Find where the given text appears and provide that cell's center as (X, Y) coordinate. 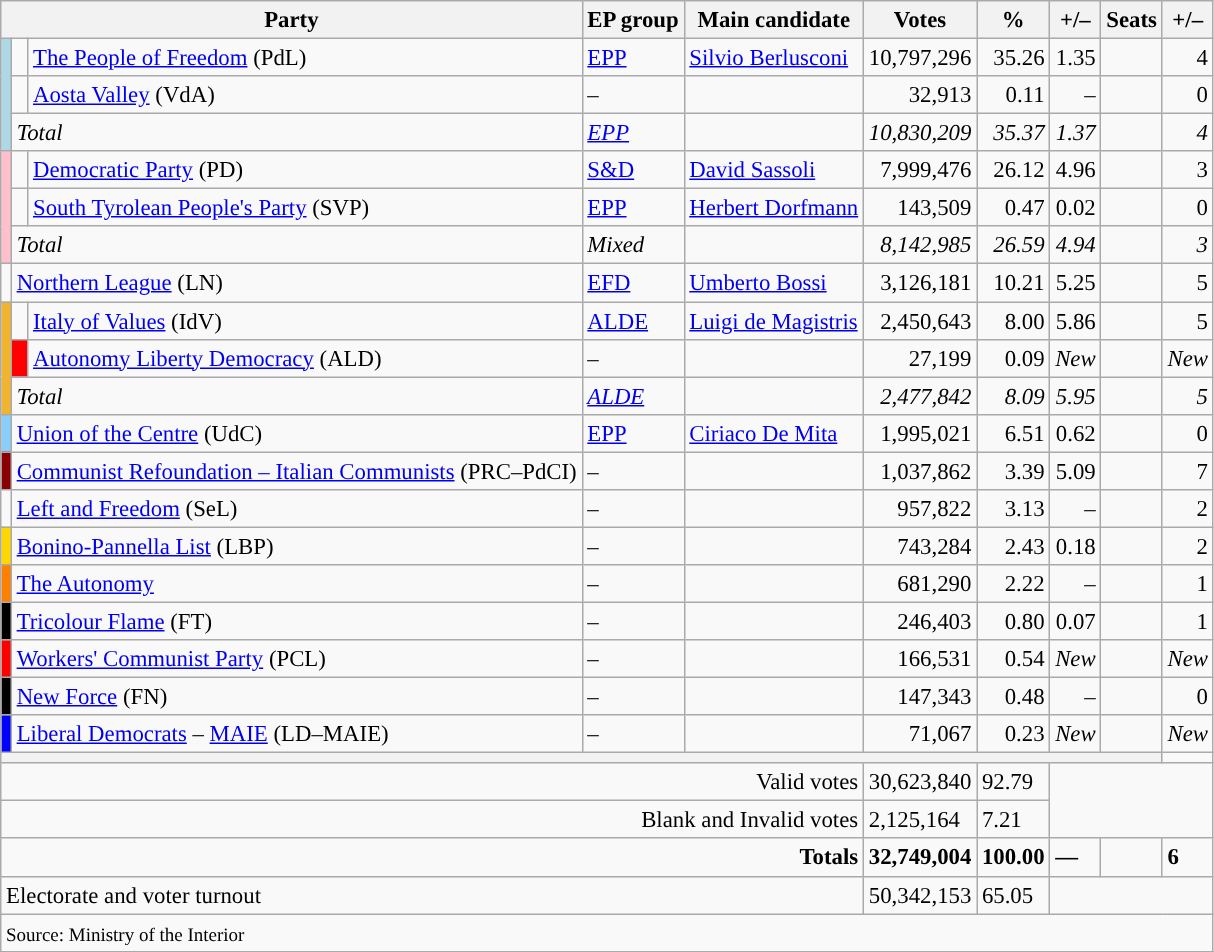
David Sassoli (774, 170)
2,477,842 (920, 396)
1.35 (1076, 58)
3.13 (1014, 509)
8,142,985 (920, 245)
4.94 (1076, 245)
27,199 (920, 358)
S&D (633, 170)
Totals (432, 858)
% (1014, 20)
The Autonomy (296, 584)
3,126,181 (920, 283)
10,830,209 (920, 133)
10.21 (1014, 283)
30,623,840 (920, 782)
Votes (920, 20)
Aosta Valley (VdA) (305, 95)
8.09 (1014, 396)
3.39 (1014, 471)
Luigi de Magistris (774, 321)
8.00 (1014, 321)
0.80 (1014, 621)
0.02 (1076, 208)
10,797,296 (920, 58)
5.86 (1076, 321)
35.37 (1014, 133)
957,822 (920, 509)
0.48 (1014, 697)
71,067 (920, 734)
Tricolour Flame (FT) (296, 621)
0.62 (1076, 433)
5.09 (1076, 471)
Seats (1132, 20)
Workers' Communist Party (PCL) (296, 659)
2.43 (1014, 546)
Union of the Centre (UdC) (296, 433)
Autonomy Liberty Democracy (ALD) (305, 358)
1,037,862 (920, 471)
0.18 (1076, 546)
Left and Freedom (SeL) (296, 509)
Valid votes (432, 782)
— (1076, 858)
Silvio Berlusconi (774, 58)
65.05 (1014, 895)
Source: Ministry of the Interior (608, 933)
Electorate and voter turnout (432, 895)
Party (292, 20)
Ciriaco De Mita (774, 433)
246,403 (920, 621)
Bonino-Pannella List (LBP) (296, 546)
2,450,643 (920, 321)
32,913 (920, 95)
35.26 (1014, 58)
South Tyrolean People's Party (SVP) (305, 208)
EFD (633, 283)
Mixed (633, 245)
2.22 (1014, 584)
Northern League (LN) (296, 283)
Communist Refoundation – Italian Communists (PRC–PdCI) (296, 471)
EP group (633, 20)
100.00 (1014, 858)
0.07 (1076, 621)
Liberal Democrats – MAIE (LD–MAIE) (296, 734)
The People of Freedom (PdL) (305, 58)
743,284 (920, 546)
5.25 (1076, 283)
26.12 (1014, 170)
6 (1188, 858)
143,509 (920, 208)
32,749,004 (920, 858)
5.95 (1076, 396)
0.54 (1014, 659)
Italy of Values (IdV) (305, 321)
4.96 (1076, 170)
New Force (FN) (296, 697)
50,342,153 (920, 895)
Umberto Bossi (774, 283)
0.47 (1014, 208)
0.23 (1014, 734)
Democratic Party (PD) (305, 170)
Herbert Dorfmann (774, 208)
7,999,476 (920, 170)
2,125,164 (920, 820)
26.59 (1014, 245)
Main candidate (774, 20)
6.51 (1014, 433)
0.11 (1014, 95)
0.09 (1014, 358)
681,290 (920, 584)
7 (1188, 471)
147,343 (920, 697)
7.21 (1014, 820)
Blank and Invalid votes (432, 820)
92.79 (1014, 782)
166,531 (920, 659)
1,995,021 (920, 433)
1.37 (1076, 133)
